For the text-containing cell, return its midpoint in (x, y) coordinate format. 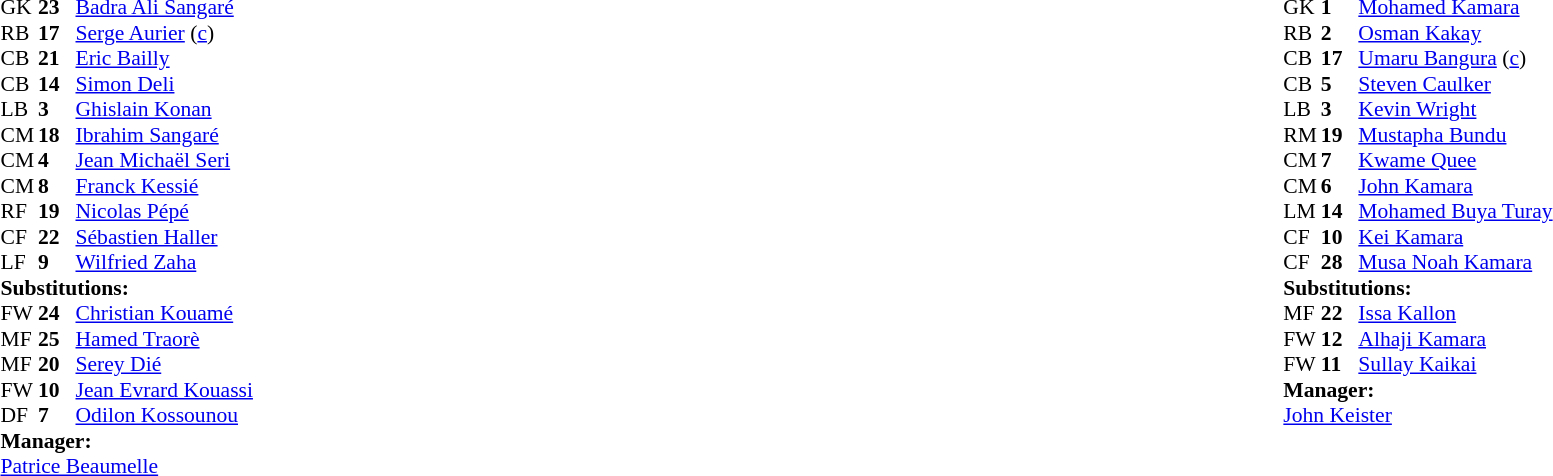
4 (57, 161)
Mohamed Buya Turay (1455, 211)
Christian Kouamé (164, 313)
Jean Michaël Seri (164, 161)
Kei Kamara (1455, 237)
RM (1302, 135)
11 (1340, 365)
6 (1340, 186)
9 (57, 263)
John Keister (1418, 415)
21 (57, 59)
Sullay Kaikai (1455, 365)
Alhaji Kamara (1455, 339)
RF (19, 211)
28 (1340, 263)
Jean Evrard Kouassi (164, 390)
Serey Dié (164, 365)
Ibrahim Sangaré (164, 135)
Mustapha Bundu (1455, 135)
Sébastien Haller (164, 237)
Umaru Bangura (c) (1455, 59)
8 (57, 186)
25 (57, 339)
Osman Kakay (1455, 33)
John Kamara (1455, 186)
LM (1302, 211)
Eric Bailly (164, 59)
5 (1340, 84)
Serge Aurier (c) (164, 33)
Issa Kallon (1455, 313)
LF (19, 263)
Hamed Traorè (164, 339)
20 (57, 365)
DF (19, 415)
12 (1340, 339)
Ghislain Konan (164, 109)
Kwame Quee (1455, 161)
Musa Noah Kamara (1455, 263)
Odilon Kossounou (164, 415)
18 (57, 135)
Kevin Wright (1455, 109)
24 (57, 313)
Simon Deli (164, 84)
Wilfried Zaha (164, 263)
2 (1340, 33)
Nicolas Pépé (164, 211)
Steven Caulker (1455, 84)
Franck Kessié (164, 186)
